For the text-containing cell, return its midpoint in (X, Y) coordinate format. 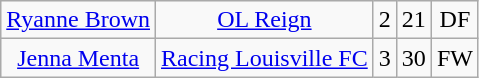
Jenna Menta (78, 58)
Ryanne Brown (78, 20)
21 (414, 20)
2 (384, 20)
FW (454, 58)
3 (384, 58)
DF (454, 20)
Racing Louisville FC (265, 58)
OL Reign (265, 20)
30 (414, 58)
